Return the [X, Y] coordinate for the center point of the cell that contains the specified text.  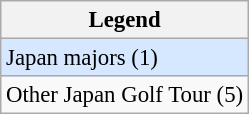
Japan majors (1) [125, 58]
Other Japan Golf Tour (5) [125, 95]
Legend [125, 20]
